Identify which cell holds the provided text, then report its [X, Y] central coordinate. 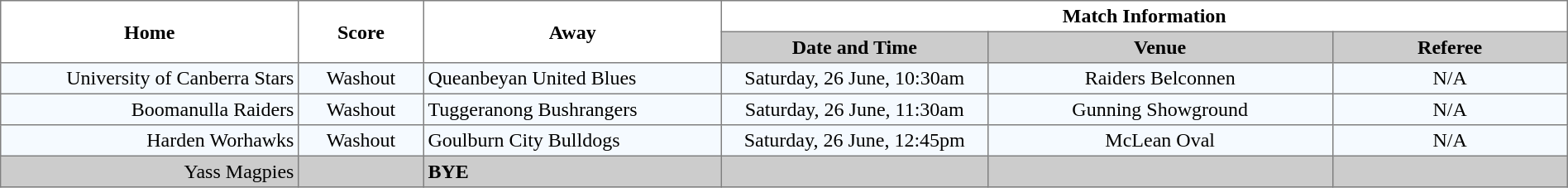
Saturday, 26 June, 11:30am [854, 109]
Match Information [1145, 17]
Date and Time [854, 47]
Yass Magpies [150, 171]
Venue [1159, 47]
Saturday, 26 June, 10:30am [854, 79]
Saturday, 26 June, 12:45pm [854, 141]
Boomanulla Raiders [150, 109]
University of Canberra Stars [150, 79]
Raiders Belconnen [1159, 79]
Away [572, 31]
Home [150, 31]
Gunning Showground [1159, 109]
Goulburn City Bulldogs [572, 141]
McLean Oval [1159, 141]
BYE [572, 171]
Referee [1450, 47]
Tuggeranong Bushrangers [572, 109]
Score [361, 31]
Queanbeyan United Blues [572, 79]
Harden Worhawks [150, 141]
